Extract the (x, y) coordinate from the center of the cell holding the provided text.  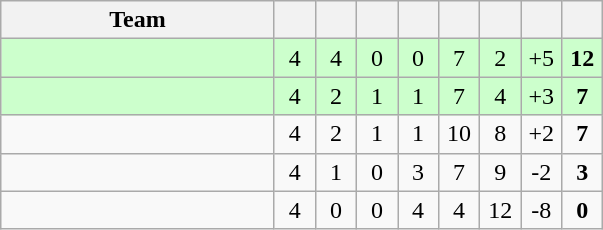
9 (500, 172)
-2 (542, 172)
Team (138, 20)
+3 (542, 96)
10 (460, 134)
8 (500, 134)
-8 (542, 210)
+5 (542, 58)
+2 (542, 134)
